Return the [x, y] coordinate for the center point of the cell that contains the specified text.  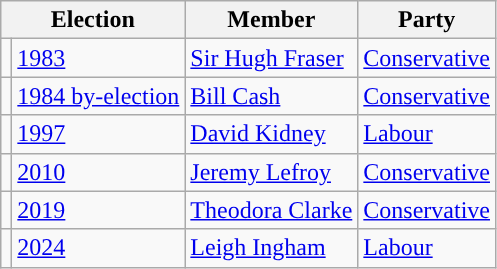
1997 [98, 134]
Bill Cash [272, 96]
Member [272, 20]
Theodora Clarke [272, 210]
2019 [98, 210]
Sir Hugh Fraser [272, 58]
2010 [98, 172]
1983 [98, 58]
Election [93, 20]
David Kidney [272, 134]
Leigh Ingham [272, 248]
Party [427, 20]
2024 [98, 248]
1984 by-election [98, 96]
Jeremy Lefroy [272, 172]
